Capture the cell that displays the provided text and extract its [X, Y] central coordinate. 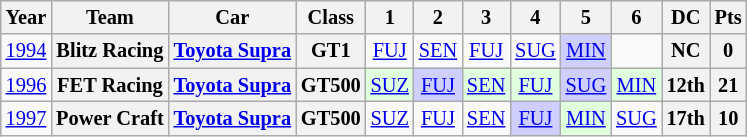
Car [232, 17]
1996 [26, 85]
Class [331, 17]
Pts [728, 17]
Year [26, 17]
Blitz Racing [110, 51]
6 [636, 17]
10 [728, 118]
4 [535, 17]
2 [438, 17]
FET Racing [110, 85]
21 [728, 85]
Power Craft [110, 118]
NC [686, 51]
1994 [26, 51]
1 [390, 17]
Team [110, 17]
17th [686, 118]
GT1 [331, 51]
1997 [26, 118]
12th [686, 85]
0 [728, 51]
DC [686, 17]
3 [486, 17]
5 [586, 17]
